For the text-containing cell, return its midpoint in (X, Y) coordinate format. 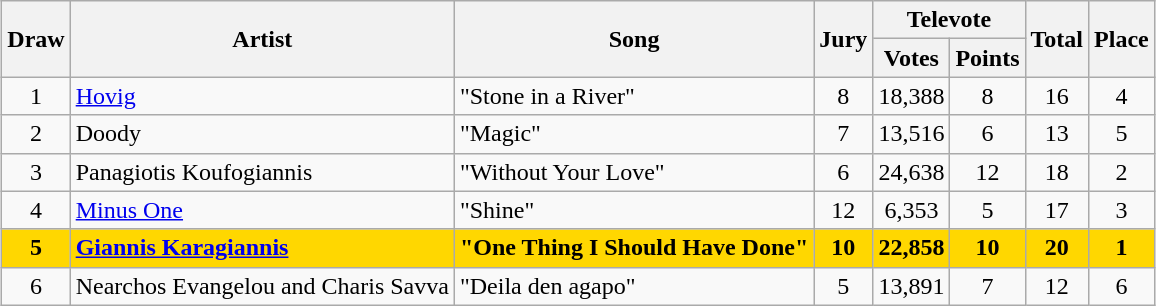
"Deila den agapo" (634, 286)
20 (1057, 248)
Points (988, 58)
17 (1057, 210)
Nearchos Evangelou and Charis Savva (262, 286)
"One Thing I Should Have Done" (634, 248)
Song (634, 39)
13,891 (912, 286)
13,516 (912, 134)
Artist (262, 39)
Giannis Karagiannis (262, 248)
13 (1057, 134)
"Magic" (634, 134)
Minus One (262, 210)
18 (1057, 172)
Total (1057, 39)
"Stone in a River" (634, 96)
18,388 (912, 96)
Televote (949, 20)
"Shine" (634, 210)
24,638 (912, 172)
22,858 (912, 248)
Draw (36, 39)
Votes (912, 58)
Hovig (262, 96)
Doody (262, 134)
"Without Your Love" (634, 172)
Place (1122, 39)
16 (1057, 96)
6,353 (912, 210)
Jury (844, 39)
Panagiotis Koufogiannis (262, 172)
